Detect which cell encompasses the target text, then output its [X, Y] center coordinate. 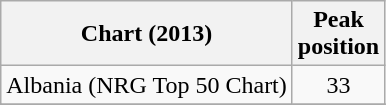
Albania (NRG Top 50 Chart) [147, 85]
33 [338, 85]
Chart (2013) [147, 34]
Peakposition [338, 34]
